Identify which cell holds the provided text, then report its [x, y] central coordinate. 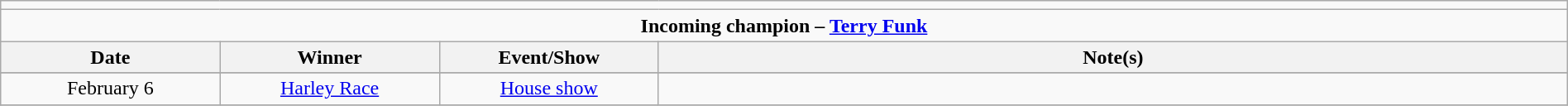
Incoming champion – Terry Funk [784, 26]
Harley Race [329, 89]
February 6 [111, 89]
House show [549, 89]
Winner [329, 57]
Event/Show [549, 57]
Note(s) [1113, 57]
Date [111, 57]
